Output the (x, y) coordinate of the center of the cell containing the given text.  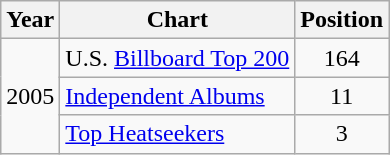
Year (30, 20)
3 (342, 134)
Independent Albums (178, 96)
Chart (178, 20)
164 (342, 58)
U.S. Billboard Top 200 (178, 58)
Position (342, 20)
Top Heatseekers (178, 134)
11 (342, 96)
2005 (30, 96)
